Return the [X, Y] coordinate for the center point of the cell that contains the specified text.  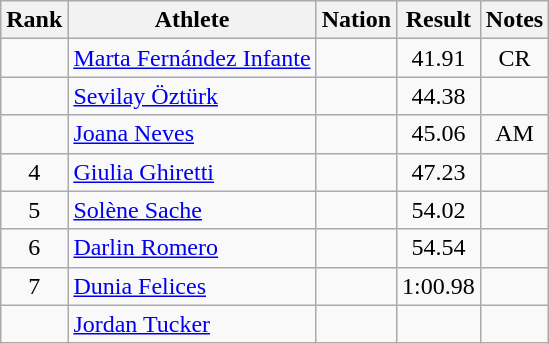
CR [514, 58]
Dunia Felices [192, 286]
4 [34, 172]
Marta Fernández Infante [192, 58]
Nation [356, 20]
54.54 [439, 248]
44.38 [439, 96]
Result [439, 20]
7 [34, 286]
Jordan Tucker [192, 324]
Giulia Ghiretti [192, 172]
Darlin Romero [192, 248]
Solène Sache [192, 210]
Rank [34, 20]
Sevilay Öztürk [192, 96]
5 [34, 210]
54.02 [439, 210]
AM [514, 134]
6 [34, 248]
1:00.98 [439, 286]
45.06 [439, 134]
Notes [514, 20]
Athlete [192, 20]
Joana Neves [192, 134]
47.23 [439, 172]
41.91 [439, 58]
